Return (X, Y) of the center of cell containing provided text 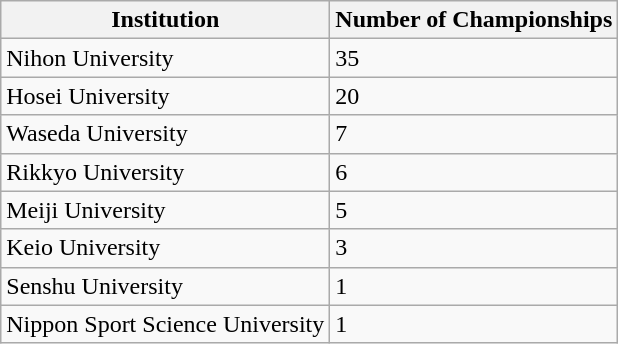
6 (474, 172)
7 (474, 134)
20 (474, 96)
Meiji University (166, 210)
Hosei University (166, 96)
35 (474, 58)
3 (474, 248)
Nihon University (166, 58)
Senshu University (166, 286)
Institution (166, 20)
Number of Championships (474, 20)
Rikkyo University (166, 172)
5 (474, 210)
Keio University (166, 248)
Nippon Sport Science University (166, 324)
Waseda University (166, 134)
